Extract the (x, y) coordinate from the center of the cell holding the provided text.  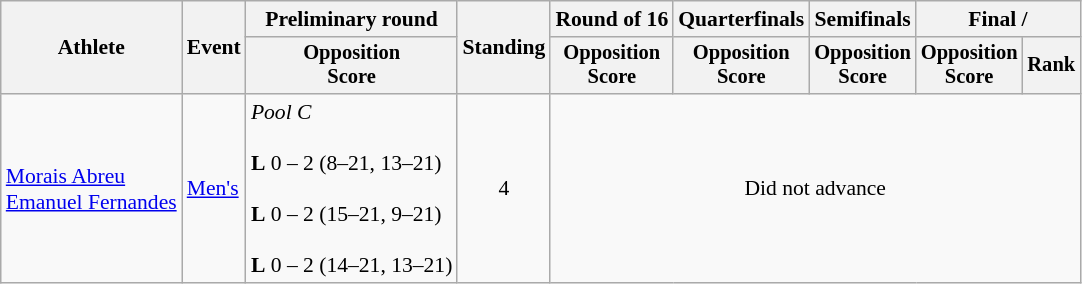
Did not advance (815, 188)
Morais AbreuEmanuel Fernandes (92, 188)
Event (214, 48)
Round of 16 (612, 19)
Standing (504, 48)
Preliminary round (352, 19)
Men's (214, 188)
Pool CL 0 – 2 (8–21, 13–21)L 0 – 2 (15–21, 9–21)L 0 – 2 (14–21, 13–21) (352, 188)
Semifinals (862, 19)
Rank (1051, 66)
Final / (998, 19)
Quarterfinals (741, 19)
4 (504, 188)
Athlete (92, 48)
